Search for the cell housing the specified text and yield its [X, Y] center coordinate. 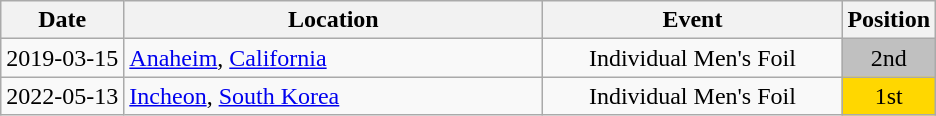
2022-05-13 [62, 96]
Location [334, 20]
Date [62, 20]
1st [889, 96]
2019-03-15 [62, 58]
Position [889, 20]
Event [692, 20]
Incheon, South Korea [334, 96]
Anaheim, California [334, 58]
2nd [889, 58]
